Determine the [x, y] coordinate at the center of the cell enclosing the given text.  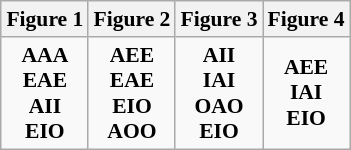
AEEIAIEIO [306, 92]
Figure 1 [44, 19]
AAAEAEAIIEIO [44, 92]
Figure 2 [132, 19]
Figure 3 [218, 19]
Figure 4 [306, 19]
AEEEAEEIOAOO [132, 92]
AIIIAIOAOEIO [218, 92]
